Identify which cell holds the provided text, then report its (X, Y) central coordinate. 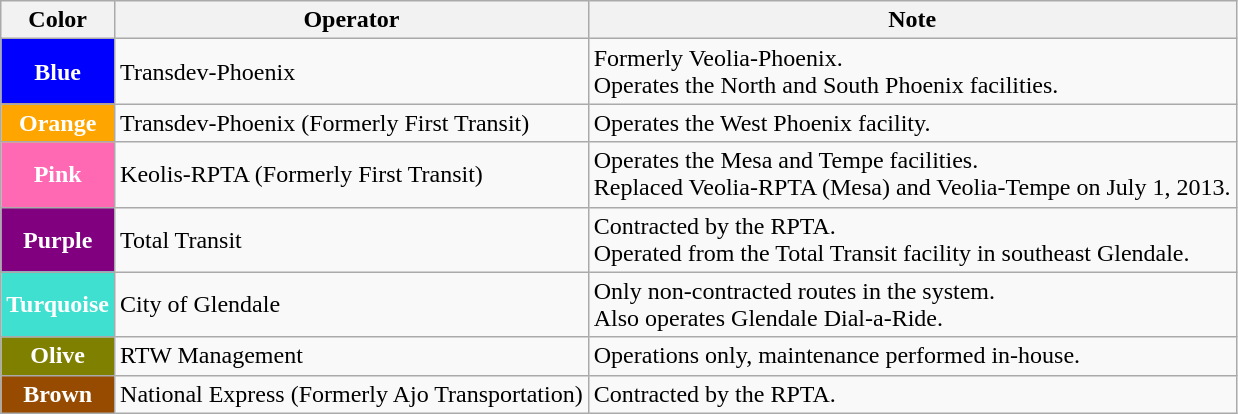
Olive (58, 356)
Operator (352, 20)
Purple (58, 240)
City of Glendale (352, 304)
Contracted by the RPTA. Operated from the Total Transit facility in southeast Glendale. (912, 240)
Operates the West Phoenix facility. (912, 123)
Total Transit (352, 240)
Pink (58, 174)
Formerly Veolia-Phoenix. Operates the North and South Phoenix facilities. (912, 72)
Keolis-RPTA (Formerly First Transit) (352, 174)
Operates the Mesa and Tempe facilities. Replaced Veolia-RPTA (Mesa) and Veolia-Tempe on July 1, 2013. (912, 174)
National Express (Formerly Ajo Transportation) (352, 394)
Transdev-Phoenix (352, 72)
Transdev-Phoenix (Formerly First Transit) (352, 123)
Contracted by the RPTA. (912, 394)
Note (912, 20)
Operations only, maintenance performed in-house. (912, 356)
Turquoise (58, 304)
Blue (58, 72)
Color (58, 20)
Brown (58, 394)
Orange (58, 123)
Only non-contracted routes in the system. Also operates Glendale Dial-a-Ride. (912, 304)
RTW Management (352, 356)
